Determine the (X, Y) coordinate at the center of the cell enclosing the given text.  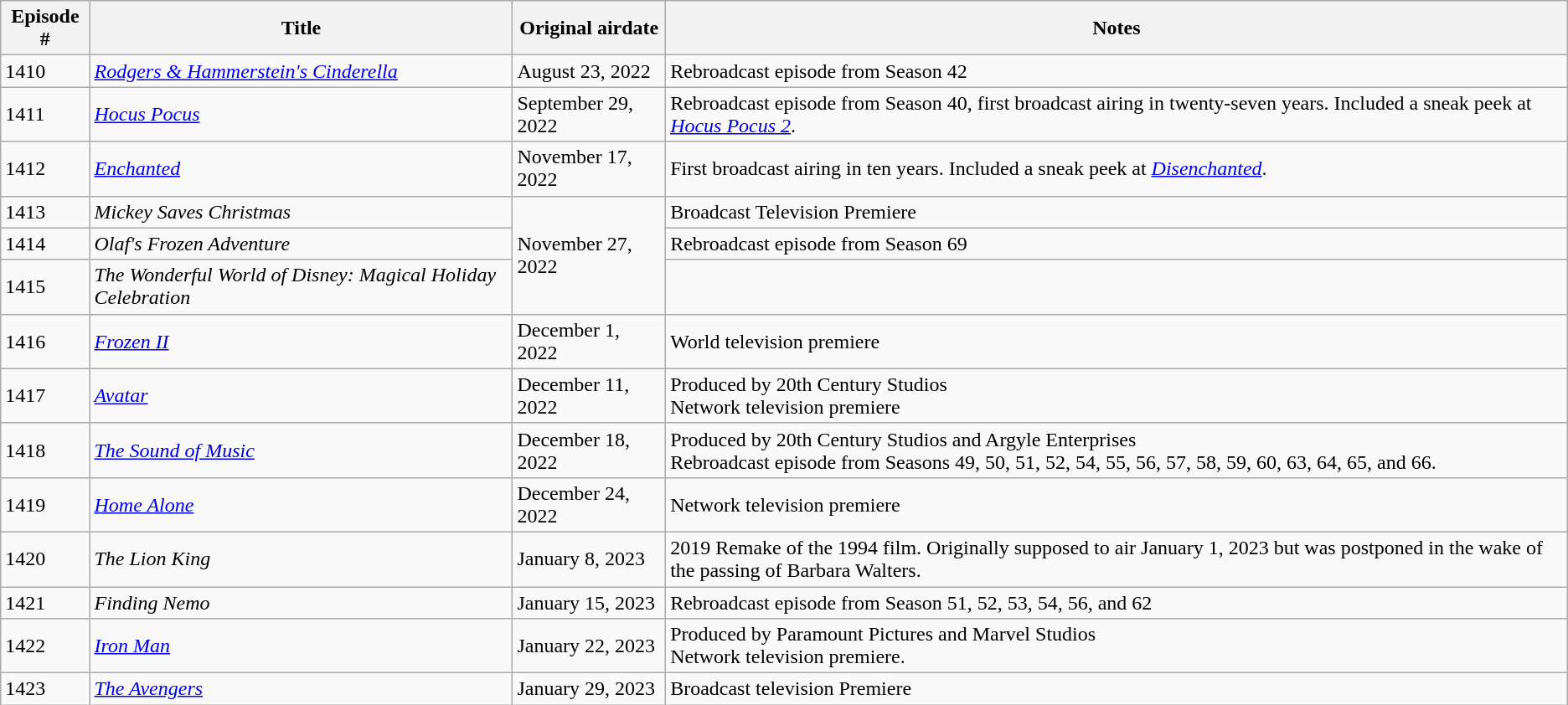
Enchanted (302, 169)
1419 (45, 504)
Rebroadcast episode from Season 69 (1117, 244)
Produced by 20th Century StudiosNetwork television premiere (1117, 395)
1412 (45, 169)
December 11, 2022 (590, 395)
The Wonderful World of Disney: Magical Holiday Celebration (302, 286)
January 8, 2023 (590, 559)
First broadcast airing in ten years. Included a sneak peek at Disenchanted. (1117, 169)
Produced by Paramount Pictures and Marvel StudiosNetwork television premiere. (1117, 646)
Frozen II (302, 342)
August 23, 2022 (590, 71)
Broadcast television Premiere (1117, 689)
November 27, 2022 (590, 255)
Home Alone (302, 504)
Olaf's Frozen Adventure (302, 244)
1414 (45, 244)
World television premiere (1117, 342)
1416 (45, 342)
Notes (1117, 28)
Iron Man (302, 646)
Mickey Saves Christmas (302, 212)
1413 (45, 212)
December 1, 2022 (590, 342)
The Lion King (302, 559)
1417 (45, 395)
1421 (45, 602)
January 22, 2023 (590, 646)
1410 (45, 71)
Rebroadcast episode from Season 42 (1117, 71)
Network television premiere (1117, 504)
Rodgers & Hammerstein's Cinderella (302, 71)
December 18, 2022 (590, 450)
The Sound of Music (302, 450)
2019 Remake of the 1994 film. Originally supposed to air January 1, 2023 but was postponed in the wake of the passing of Barbara Walters. (1117, 559)
September 29, 2022 (590, 114)
Hocus Pocus (302, 114)
1423 (45, 689)
1418 (45, 450)
January 15, 2023 (590, 602)
Rebroadcast episode from Season 51, 52, 53, 54, 56, and 62 (1117, 602)
1420 (45, 559)
1422 (45, 646)
December 24, 2022 (590, 504)
1415 (45, 286)
Broadcast Television Premiere (1117, 212)
November 17, 2022 (590, 169)
January 29, 2023 (590, 689)
Avatar (302, 395)
Title (302, 28)
Finding Nemo (302, 602)
The Avengers (302, 689)
1411 (45, 114)
Episode # (45, 28)
Original airdate (590, 28)
Rebroadcast episode from Season 40, first broadcast airing in twenty-seven years. Included a sneak peek at Hocus Pocus 2. (1117, 114)
